Pinpoint the cell where the given text exists, returning its (X, Y) midpoint coordinate. 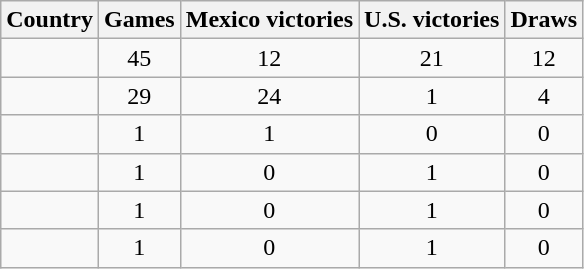
U.S. victories (432, 20)
45 (139, 58)
Draws (544, 20)
4 (544, 96)
29 (139, 96)
Games (139, 20)
Mexico victories (269, 20)
Country (50, 20)
21 (432, 58)
24 (269, 96)
